Extract the [x, y] coordinate from the center of the cell holding the provided text.  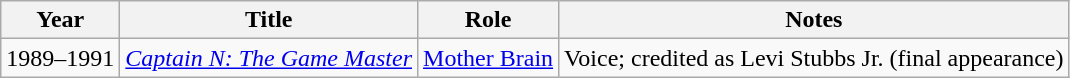
Voice; credited as Levi Stubbs Jr. (final appearance) [814, 58]
Role [488, 20]
1989–1991 [60, 58]
Captain N: The Game Master [269, 58]
Mother Brain [488, 58]
Notes [814, 20]
Title [269, 20]
Year [60, 20]
